Scan for the cell matching the given text and deliver its [x, y] coordinate at center. 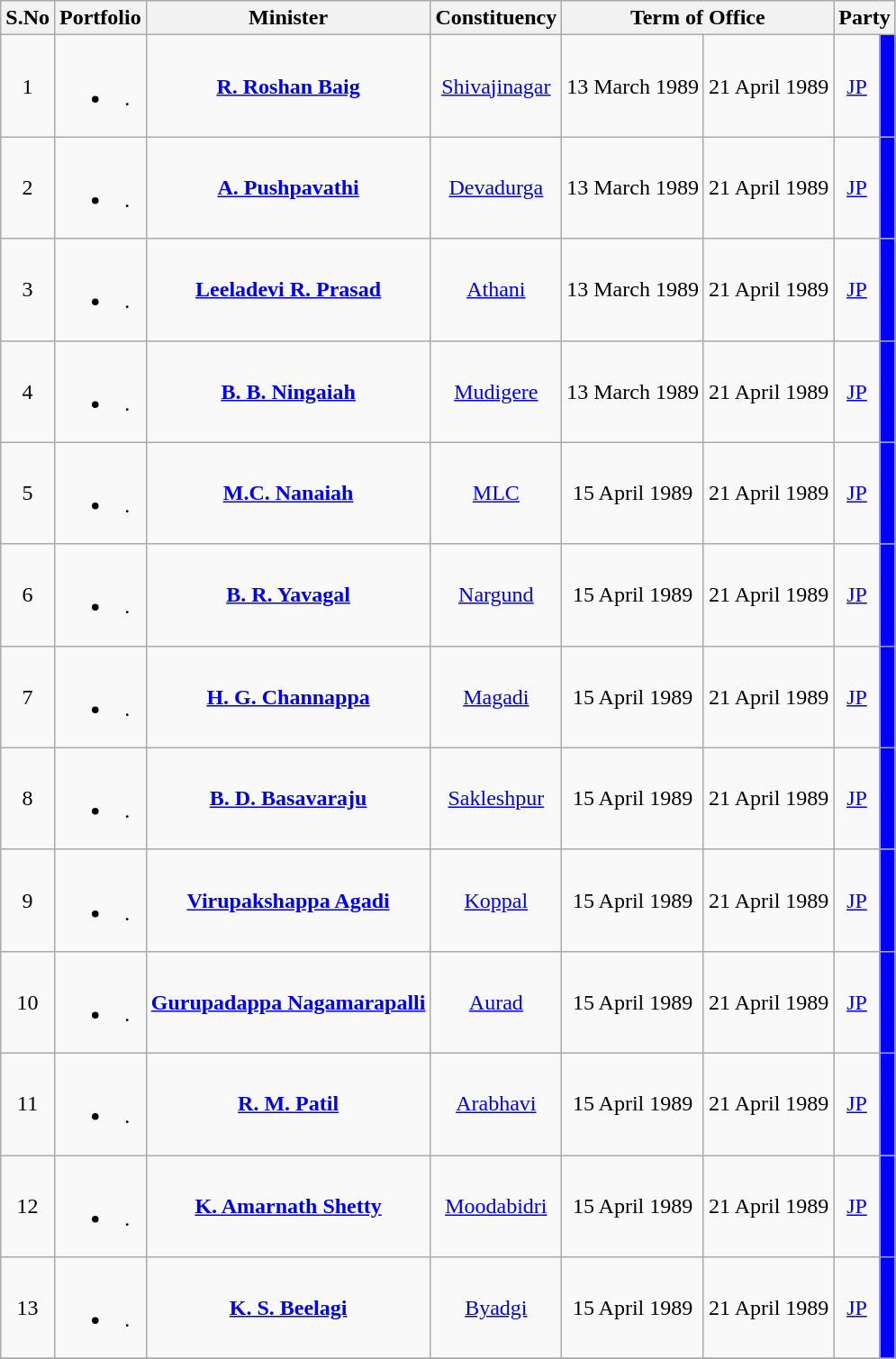
Mudigere [496, 391]
Koppal [496, 901]
Party [864, 18]
Minister [288, 18]
R. M. Patil [288, 1104]
M.C. Nanaiah [288, 494]
Portfolio [100, 18]
1 [28, 86]
Aurad [496, 1001]
Virupakshappa Agadi [288, 901]
11 [28, 1104]
4 [28, 391]
Moodabidri [496, 1205]
Constituency [496, 18]
Byadgi [496, 1308]
12 [28, 1205]
8 [28, 798]
Gurupadappa Nagamarapalli [288, 1001]
R. Roshan Baig [288, 86]
Arabhavi [496, 1104]
3 [28, 290]
2 [28, 187]
B. B. Ningaiah [288, 391]
Magadi [496, 697]
10 [28, 1001]
Leeladevi R. Prasad [288, 290]
5 [28, 494]
6 [28, 594]
B. R. Yavagal [288, 594]
A. Pushpavathi [288, 187]
Nargund [496, 594]
S.No [28, 18]
13 [28, 1308]
7 [28, 697]
Devadurga [496, 187]
MLC [496, 494]
Term of Office [698, 18]
Sakleshpur [496, 798]
K. S. Beelagi [288, 1308]
Athani [496, 290]
Shivajinagar [496, 86]
B. D. Basavaraju [288, 798]
9 [28, 901]
H. G. Channappa [288, 697]
K. Amarnath Shetty [288, 1205]
